For the text-containing cell, return its midpoint in [X, Y] coordinate format. 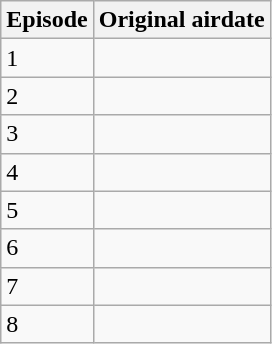
6 [47, 248]
5 [47, 210]
Original airdate [182, 20]
7 [47, 286]
1 [47, 58]
Episode [47, 20]
4 [47, 172]
8 [47, 324]
3 [47, 134]
2 [47, 96]
